Find where the given text appears and provide that cell's center as [X, Y] coordinate. 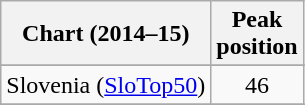
Chart (2014–15) [106, 34]
Peakposition [257, 34]
46 [257, 85]
Slovenia (SloTop50) [106, 85]
